Capture the cell that displays the provided text and extract its (X, Y) central coordinate. 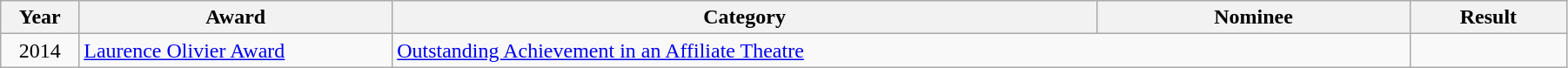
Year (40, 17)
Laurence Olivier Award (236, 51)
Award (236, 17)
Category (745, 17)
Nominee (1254, 17)
Result (1488, 17)
2014 (40, 51)
Outstanding Achievement in an Affiliate Theatre (901, 51)
